Determine the (x, y) coordinate at the center of the cell enclosing the given text.  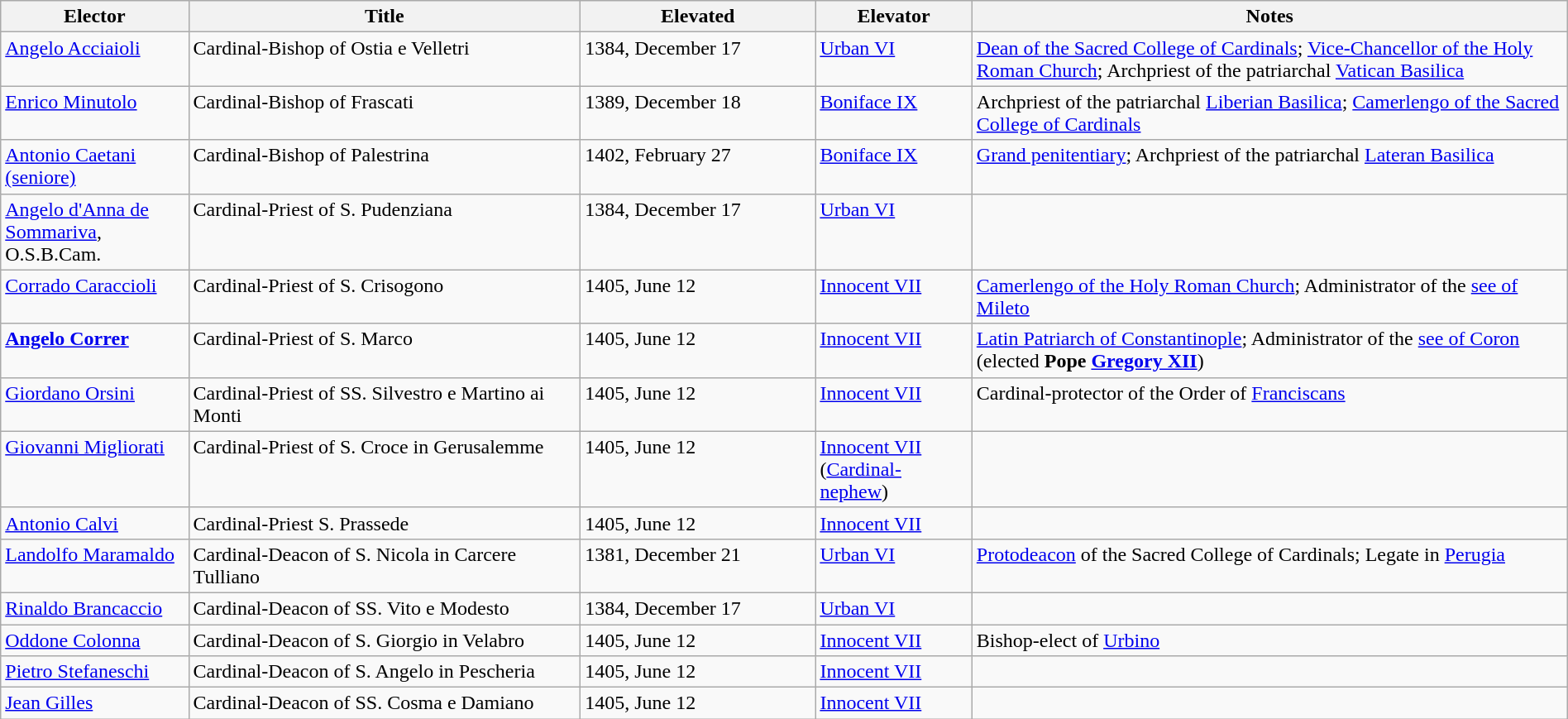
1402, February 27 (698, 167)
Enrico Minutolo (94, 113)
Angelo Acciaioli (94, 60)
Archpriest of the patriarchal Liberian Basilica; Camerlengo of the Sacred College of Cardinals (1269, 113)
Angelo Correr (94, 351)
Cardinal-Deacon of S. Nicola in Carcere Tulliano (385, 566)
Jean Gilles (94, 703)
Cardinal-Priest S. Prassede (385, 523)
Cardinal-Deacon of S. Angelo in Pescheria (385, 672)
Protodeacon of the Sacred College of Cardinals; Legate in Perugia (1269, 566)
Cardinal-protector of the Order of Franciscans (1269, 404)
Cardinal-Bishop of Frascati (385, 113)
Landolfo Maramaldo (94, 566)
Innocent VII (Cardinal-nephew) (893, 469)
Grand penitentiary; Archpriest of the patriarchal Lateran Basilica (1269, 167)
Antonio Calvi (94, 523)
Dean of the Sacred College of Cardinals; Vice-Chancellor of the Holy Roman Church; Archpriest of the patriarchal Vatican Basilica (1269, 60)
Cardinal-Priest of S. Crisogono (385, 296)
Elevator (893, 17)
Corrado Caraccioli (94, 296)
Elevated (698, 17)
Giovanni Migliorati (94, 469)
Antonio Caetani (seniore) (94, 167)
Rinaldo Brancaccio (94, 608)
Cardinal-Deacon of SS. Cosma e Damiano (385, 703)
Elector (94, 17)
Cardinal-Priest of SS. Silvestro e Martino ai Monti (385, 404)
Camerlengo of the Holy Roman Church; Administrator of the see of Mileto (1269, 296)
Cardinal-Priest of S. Croce in Gerusalemme (385, 469)
Cardinal-Deacon of SS. Vito e Modesto (385, 608)
Cardinal-Bishop of Ostia e Velletri (385, 60)
Angelo d'Anna de Sommariva, O.S.B.Cam. (94, 232)
Bishop-elect of Urbino (1269, 640)
1389, December 18 (698, 113)
Cardinal-Bishop of Palestrina (385, 167)
Latin Patriarch of Constantinople; Administrator of the see of Coron(elected Pope Gregory XII) (1269, 351)
Cardinal-Deacon of S. Giorgio in Velabro (385, 640)
Cardinal-Priest of S. Marco (385, 351)
Cardinal-Priest of S. Pudenziana (385, 232)
Giordano Orsini (94, 404)
Title (385, 17)
Pietro Stefaneschi (94, 672)
1381, December 21 (698, 566)
Notes (1269, 17)
Oddone Colonna (94, 640)
